Determine the [X, Y] coordinate at the center of the cell enclosing the given text.  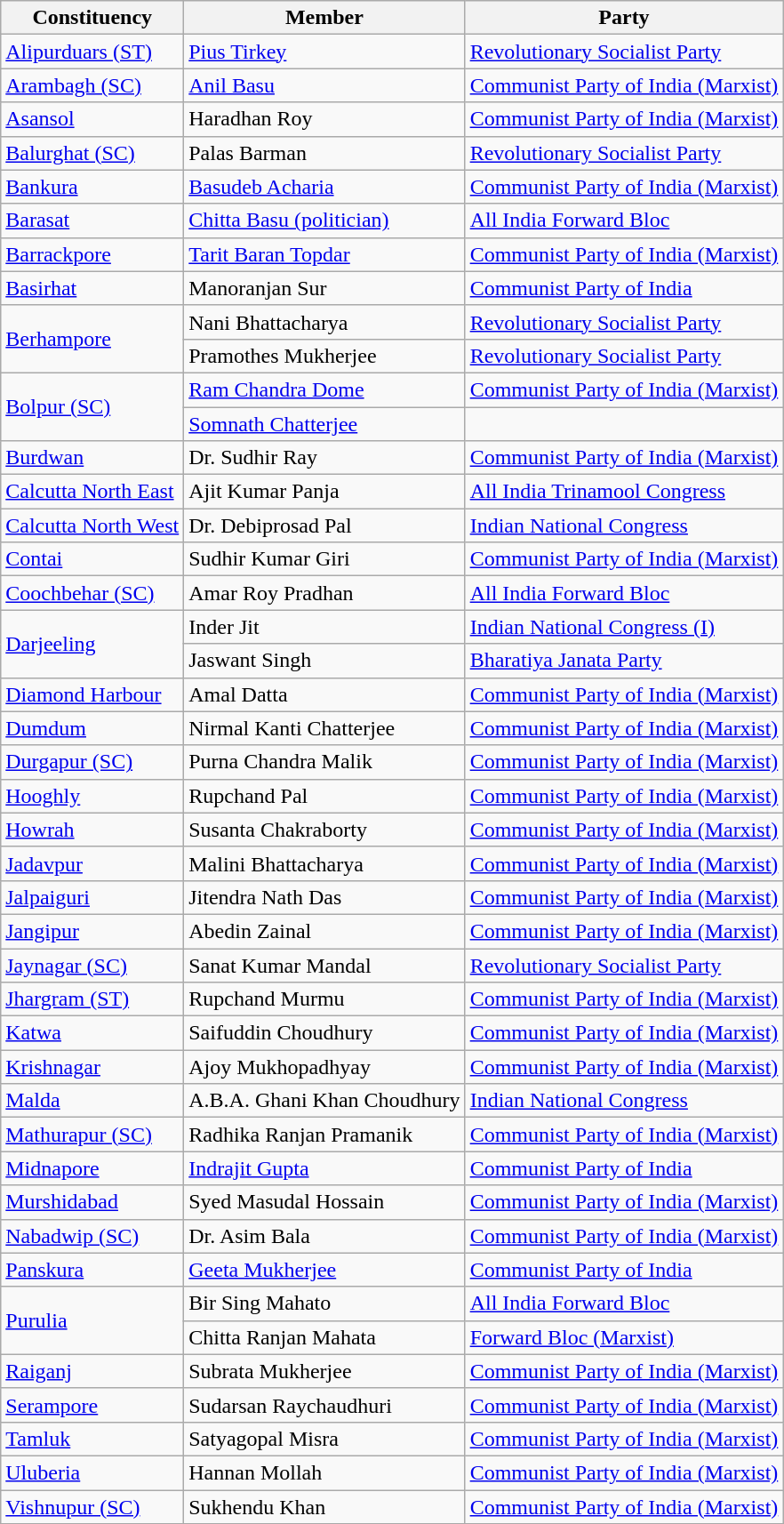
Pius Tirkey [324, 52]
Manoranjan Sur [324, 288]
Somnath Chatterjee [324, 424]
Jhargram (ST) [92, 999]
Ram Chandra Dome [324, 389]
Member [324, 18]
Purna Chandra Malik [324, 762]
Purulia [92, 1320]
Burdwan [92, 458]
Darjeeling [92, 644]
Indian National Congress (I) [624, 627]
Amar Roy Pradhan [324, 593]
Bolpur (SC) [92, 406]
Murshidabad [92, 1202]
Susanta Chakraborty [324, 830]
Rupchand Pal [324, 796]
Vishnupur (SC) [92, 1507]
Uluberia [92, 1472]
Party [624, 18]
Durgapur (SC) [92, 762]
Panskura [92, 1270]
Asansol [92, 119]
Basirhat [92, 288]
Dumdum [92, 728]
Satyagopal Misra [324, 1439]
Palas Barman [324, 153]
Dr. Sudhir Ray [324, 458]
Abedin Zainal [324, 931]
Geeta Mukherjee [324, 1270]
Basudeb Acharia [324, 187]
Malda [92, 1101]
Diamond Harbour [92, 694]
All India Trinamool Congress [624, 492]
Indrajit Gupta [324, 1168]
Krishnagar [92, 1067]
Subrata Mukherjee [324, 1371]
Forward Bloc (Marxist) [624, 1337]
Dr. Debiprosad Pal [324, 525]
Jaswant Singh [324, 661]
Jalpaiguri [92, 897]
Berhampore [92, 339]
Serampore [92, 1405]
Anil Basu [324, 85]
Malini Bhattacharya [324, 863]
Jitendra Nath Das [324, 897]
Chitta Ranjan Mahata [324, 1337]
Raiganj [92, 1371]
Bharatiya Janata Party [624, 661]
Alipurduars (ST) [92, 52]
Jangipur [92, 931]
A.B.A. Ghani Khan Choudhury [324, 1101]
Saifuddin Choudhury [324, 1033]
Pramothes Mukherjee [324, 356]
Coochbehar (SC) [92, 593]
Sukhendu Khan [324, 1507]
Arambagh (SC) [92, 85]
Tamluk [92, 1439]
Jaynagar (SC) [92, 965]
Hooghly [92, 796]
Hannan Mollah [324, 1472]
Contai [92, 559]
Calcutta North East [92, 492]
Calcutta North West [92, 525]
Howrah [92, 830]
Barrackpore [92, 254]
Balurghat (SC) [92, 153]
Syed Masudal Hossain [324, 1202]
Inder Jit [324, 627]
Ajoy Mukhopadhyay [324, 1067]
Jadavpur [92, 863]
Ajit Kumar Panja [324, 492]
Sudarsan Raychaudhuri [324, 1405]
Constituency [92, 18]
Haradhan Roy [324, 119]
Chitta Basu (politician) [324, 221]
Dr. Asim Bala [324, 1236]
Nani Bhattacharya [324, 322]
Rupchand Murmu [324, 999]
Katwa [92, 1033]
Barasat [92, 221]
Sanat Kumar Mandal [324, 965]
Amal Datta [324, 694]
Radhika Ranjan Pramanik [324, 1135]
Bankura [92, 187]
Sudhir Kumar Giri [324, 559]
Tarit Baran Topdar [324, 254]
Nabadwip (SC) [92, 1236]
Mathurapur (SC) [92, 1135]
Bir Sing Mahato [324, 1303]
Midnapore [92, 1168]
Nirmal Kanti Chatterjee [324, 728]
